From the cell containing the given text, extract its center point as (x, y) coordinate. 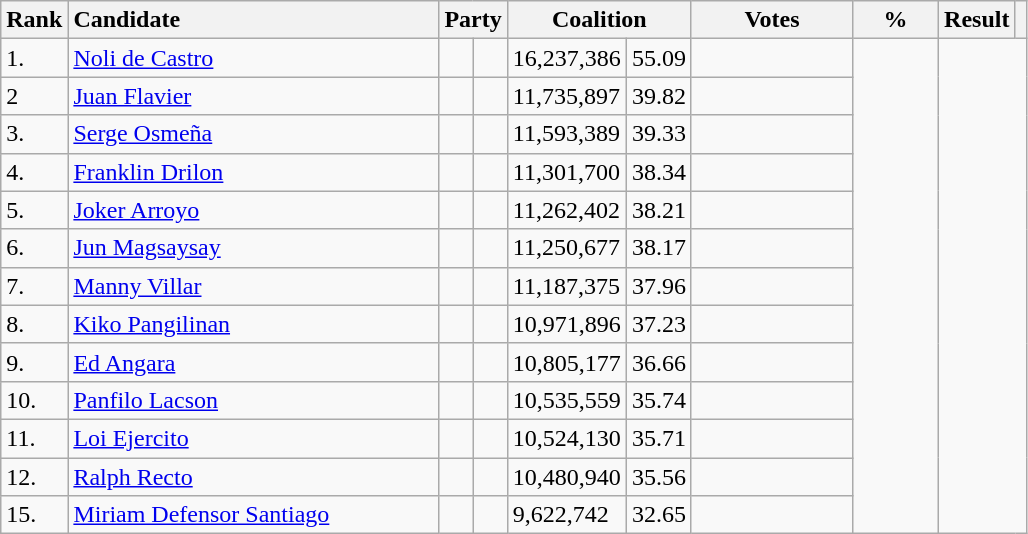
11,187,375 (566, 286)
Candidate (254, 20)
Party (473, 20)
11. (34, 438)
Loi Ejercito (254, 438)
10,480,940 (566, 477)
39.82 (658, 96)
35.71 (658, 438)
37.96 (658, 286)
Jun Magsaysay (254, 248)
Coalition (599, 20)
39.33 (658, 134)
Kiko Pangilinan (254, 324)
36.66 (658, 362)
7. (34, 286)
16,237,386 (566, 58)
11,262,402 (566, 210)
10,805,177 (566, 362)
38.21 (658, 210)
4. (34, 172)
10,535,559 (566, 400)
Franklin Drilon (254, 172)
% (895, 20)
5. (34, 210)
11,301,700 (566, 172)
35.74 (658, 400)
Serge Osmeña (254, 134)
8. (34, 324)
9. (34, 362)
38.17 (658, 248)
Votes (772, 20)
10,971,896 (566, 324)
37.23 (658, 324)
Noli de Castro (254, 58)
11,735,897 (566, 96)
12. (34, 477)
11,250,677 (566, 248)
2 (34, 96)
9,622,742 (566, 515)
6. (34, 248)
11,593,389 (566, 134)
Miriam Defensor Santiago (254, 515)
Juan Flavier (254, 96)
55.09 (658, 58)
Rank (34, 20)
Ed Angara (254, 362)
Joker Arroyo (254, 210)
35.56 (658, 477)
Ralph Recto (254, 477)
Manny Villar (254, 286)
1. (34, 58)
Result (977, 20)
Panfilo Lacson (254, 400)
32.65 (658, 515)
38.34 (658, 172)
3. (34, 134)
10. (34, 400)
15. (34, 515)
10,524,130 (566, 438)
